Identify which cell holds the provided text, then report its [x, y] central coordinate. 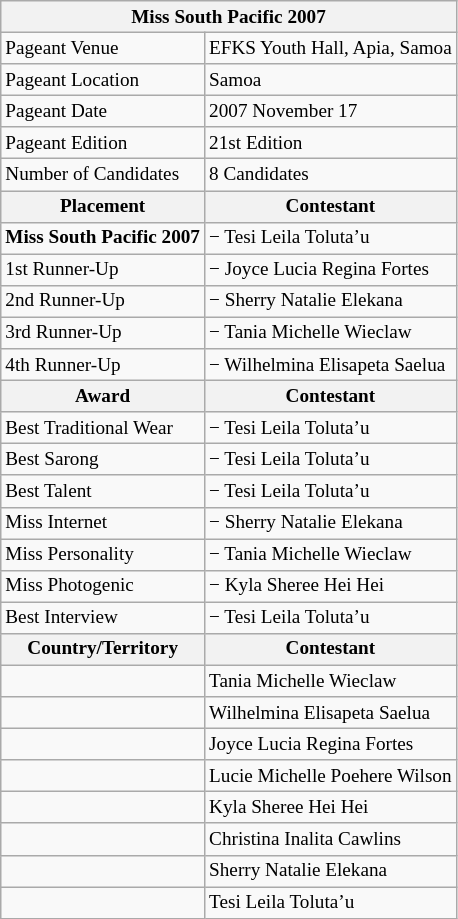
Kyla Sheree Hei Hei [331, 808]
Tania Michelle Wieclaw [331, 681]
Miss Personality [103, 554]
Number of Candidates [103, 175]
Pageant Date [103, 111]
Wilhelmina Elisapeta Saelua [331, 713]
− Kyla Sheree Hei Hei [331, 586]
Award [103, 396]
Pageant Location [103, 80]
EFKS Youth Hall, Apia, Samoa [331, 48]
Best Sarong [103, 460]
− Joyce Lucia Regina Fortes [331, 270]
Christina Inalita Cawlins [331, 839]
Pageant Edition [103, 143]
1st Runner-Up [103, 270]
2007 November 17 [331, 111]
Tesi Leila Toluta’u [331, 902]
2nd Runner-Up [103, 301]
− Wilhelmina Elisapeta Saelua [331, 365]
Sherry Natalie Elekana [331, 871]
8 Candidates [331, 175]
Best Talent [103, 491]
Lucie Michelle Poehere Wilson [331, 776]
Placement [103, 206]
Best Interview [103, 618]
Joyce Lucia Regina Fortes [331, 744]
21st Edition [331, 143]
3rd Runner-Up [103, 333]
Pageant Venue [103, 48]
4th Runner-Up [103, 365]
Best Traditional Wear [103, 428]
Samoa [331, 80]
Country/Territory [103, 649]
Miss Internet [103, 523]
Miss Photogenic [103, 586]
